Locate the cell with the specified text and output its (x, y) center coordinate. 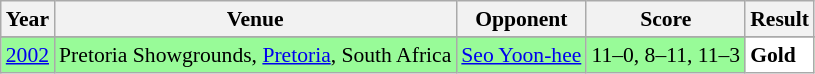
Opponent (521, 19)
Score (666, 19)
Gold (780, 55)
2002 (28, 55)
Venue (255, 19)
Result (780, 19)
Year (28, 19)
Pretoria Showgrounds, Pretoria, South Africa (255, 55)
Seo Yoon-hee (521, 55)
11–0, 8–11, 11–3 (666, 55)
